For the text-containing cell, return its midpoint in (x, y) coordinate format. 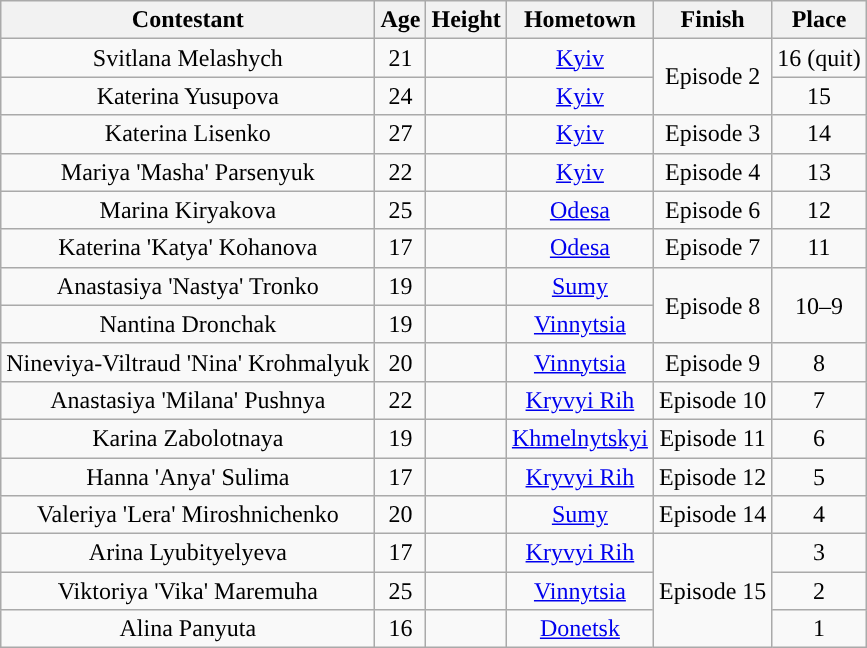
Episode 7 (712, 248)
Episode 6 (712, 210)
Viktoriya 'Vika' Maremuha (188, 591)
6 (819, 438)
Episode 9 (712, 362)
Marina Kiryakova (188, 210)
Anastasiya 'Nastya' Tronko (188, 286)
Nantina Dronchak (188, 324)
21 (400, 58)
16 (400, 629)
1 (819, 629)
16 (quit) (819, 58)
8 (819, 362)
Karina Zabolotnaya (188, 438)
Episode 11 (712, 438)
15 (819, 96)
Height (466, 20)
Episode 2 (712, 77)
4 (819, 515)
Episode 14 (712, 515)
Contestant (188, 20)
Episode 15 (712, 591)
Donetsk (580, 629)
Finish (712, 20)
Arina Lyubityelyeva (188, 553)
Anastasiya 'Milana' Pushnya (188, 400)
Hanna 'Anya' Sulima (188, 477)
5 (819, 477)
Nineviya-Viltraud 'Nina' Krohmalyuk (188, 362)
Katerina 'Katya' Kohanova (188, 248)
2 (819, 591)
24 (400, 96)
Alina Panyuta (188, 629)
10–9 (819, 305)
3 (819, 553)
Episode 3 (712, 134)
27 (400, 134)
12 (819, 210)
Episode 10 (712, 400)
Hometown (580, 20)
11 (819, 248)
Katerina Lisenko (188, 134)
Khmelnytskyi (580, 438)
Valeriya 'Lera' Miroshnichenko (188, 515)
14 (819, 134)
Episode 4 (712, 172)
Place (819, 20)
Age (400, 20)
Katerina Yusupova (188, 96)
13 (819, 172)
Episode 12 (712, 477)
Mariya 'Masha' Parsenyuk (188, 172)
Episode 8 (712, 305)
7 (819, 400)
Svitlana Melashych (188, 58)
